Capture the cell that displays the provided text and extract its (x, y) central coordinate. 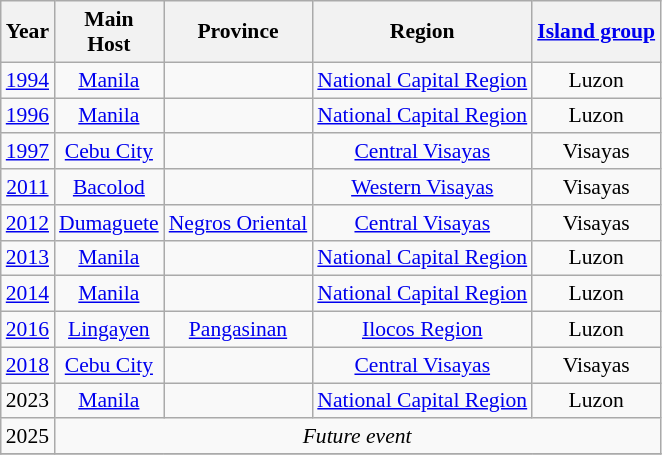
Lingayen (109, 330)
MainHost (109, 32)
Island group (596, 32)
Region (422, 32)
Negros Oriental (238, 223)
Pangasinan (238, 330)
Dumaguete (109, 223)
2016 (28, 330)
2011 (28, 187)
1996 (28, 116)
Bacolod (109, 187)
1997 (28, 152)
Year (28, 32)
Province (238, 32)
2013 (28, 258)
2014 (28, 294)
2012 (28, 223)
2025 (28, 437)
Ilocos Region (422, 330)
2023 (28, 401)
1994 (28, 80)
2018 (28, 365)
Future event (357, 437)
Western Visayas (422, 187)
